Provide the [X, Y] coordinate of the cell's center where the given text is located.  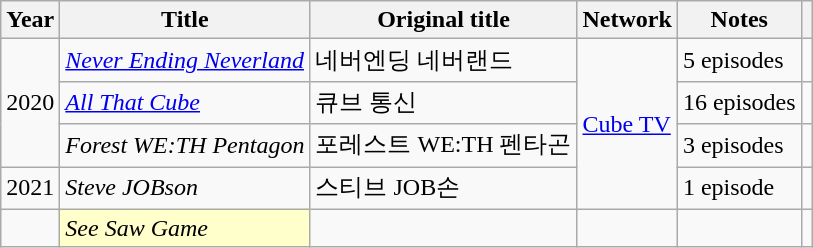
Never Ending Neverland [185, 60]
포레스트 WE:TH 펜타곤 [444, 146]
Forest WE:TH Pentagon [185, 146]
1 episode [739, 188]
2021 [30, 188]
16 episodes [739, 102]
Cube TV [627, 124]
Original title [444, 20]
2020 [30, 103]
All That Cube [185, 102]
네버엔딩 네버랜드 [444, 60]
See Saw Game [185, 228]
5 episodes [739, 60]
3 episodes [739, 146]
Notes [739, 20]
Year [30, 20]
스티브 JOB손 [444, 188]
Network [627, 20]
큐브 통신 [444, 102]
Steve JOBson [185, 188]
Title [185, 20]
